Search for the cell housing the specified text and yield its [x, y] center coordinate. 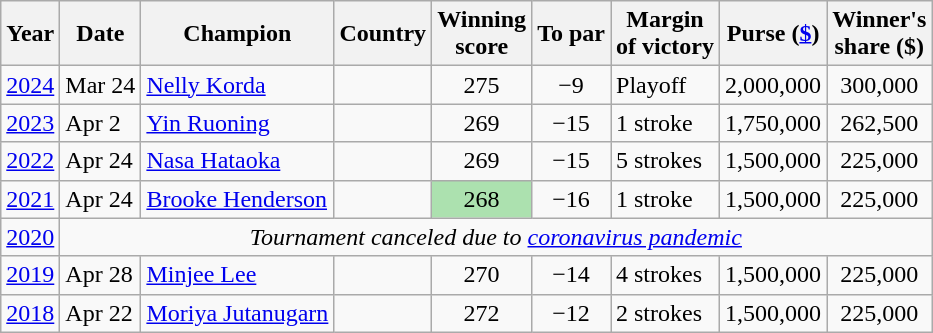
272 [482, 313]
2018 [30, 313]
Apr 2 [100, 123]
Yin Ruoning [238, 123]
5 strokes [664, 161]
Nasa Hataoka [238, 161]
2019 [30, 275]
Winningscore [482, 34]
To par [572, 34]
−9 [572, 85]
2021 [30, 199]
−12 [572, 313]
Nelly Korda [238, 85]
Minjee Lee [238, 275]
300,000 [880, 85]
Apr 22 [100, 313]
Brooke Henderson [238, 199]
Winner'sshare ($) [880, 34]
270 [482, 275]
2 strokes [664, 313]
Country [383, 34]
2,000,000 [774, 85]
Purse ($) [774, 34]
Date [100, 34]
Playoff [664, 85]
2024 [30, 85]
275 [482, 85]
Year [30, 34]
Mar 24 [100, 85]
−16 [572, 199]
−14 [572, 275]
Apr 28 [100, 275]
2023 [30, 123]
4 strokes [664, 275]
268 [482, 199]
Moriya Jutanugarn [238, 313]
1,750,000 [774, 123]
Marginof victory [664, 34]
Champion [238, 34]
Tournament canceled due to coronavirus pandemic [496, 237]
262,500 [880, 123]
2022 [30, 161]
2020 [30, 237]
